Locate the cell with the specified text and output its (X, Y) center coordinate. 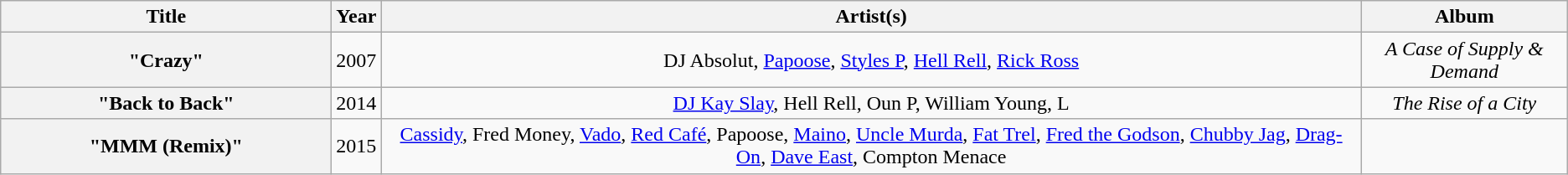
Year (357, 17)
The Rise of a City (1464, 103)
"Crazy" (166, 60)
Album (1464, 17)
"MMM (Remix)" (166, 146)
Title (166, 17)
"Back to Back" (166, 103)
DJ Kay Slay, Hell Rell, Oun P, William Young, L (871, 103)
Artist(s) (871, 17)
A Case of Supply & Demand (1464, 60)
2015 (357, 146)
DJ Absolut, Papoose, Styles P, Hell Rell, Rick Ross (871, 60)
2007 (357, 60)
2014 (357, 103)
Cassidy, Fred Money, Vado, Red Café, Papoose, Maino, Uncle Murda, Fat Trel, Fred the Godson, Chubby Jag, Drag-On, Dave East, Compton Menace (871, 146)
